For the text-containing cell, return its midpoint in (X, Y) coordinate format. 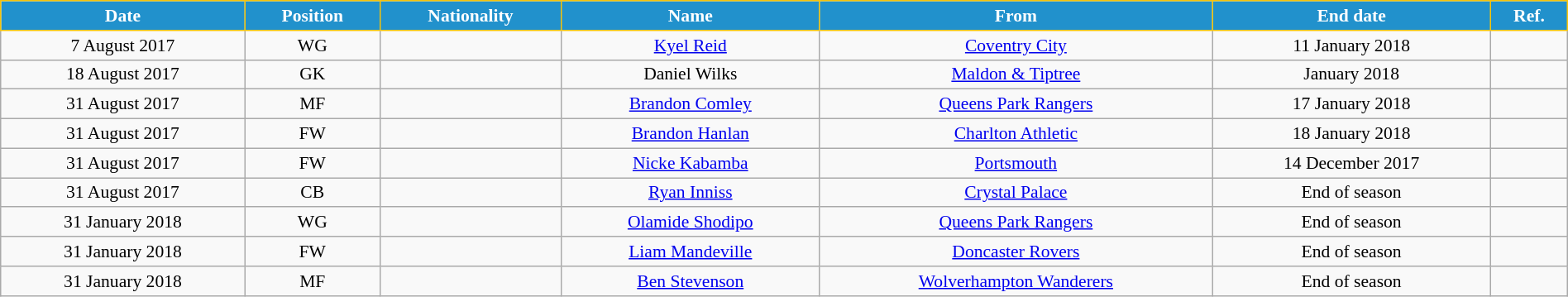
18 August 2017 (122, 74)
January 2018 (1351, 74)
Olamide Shodipo (690, 223)
Doncaster Rovers (1016, 251)
Wolverhampton Wanderers (1016, 281)
17 January 2018 (1351, 104)
Brandon Comley (690, 104)
Portsmouth (1016, 163)
18 January 2018 (1351, 134)
Liam Mandeville (690, 251)
Charlton Athletic (1016, 134)
CB (313, 193)
Ben Stevenson (690, 281)
11 January 2018 (1351, 46)
Date (122, 16)
Nicke Kabamba (690, 163)
Ryan Inniss (690, 193)
14 December 2017 (1351, 163)
Brandon Hanlan (690, 134)
7 August 2017 (122, 46)
Ref. (1530, 16)
Maldon & Tiptree (1016, 74)
GK (313, 74)
Crystal Palace (1016, 193)
Position (313, 16)
Nationality (470, 16)
Daniel Wilks (690, 74)
Kyel Reid (690, 46)
End date (1351, 16)
Coventry City (1016, 46)
From (1016, 16)
Name (690, 16)
